Provide the (X, Y) coordinate of the cell's center where the given text is located.  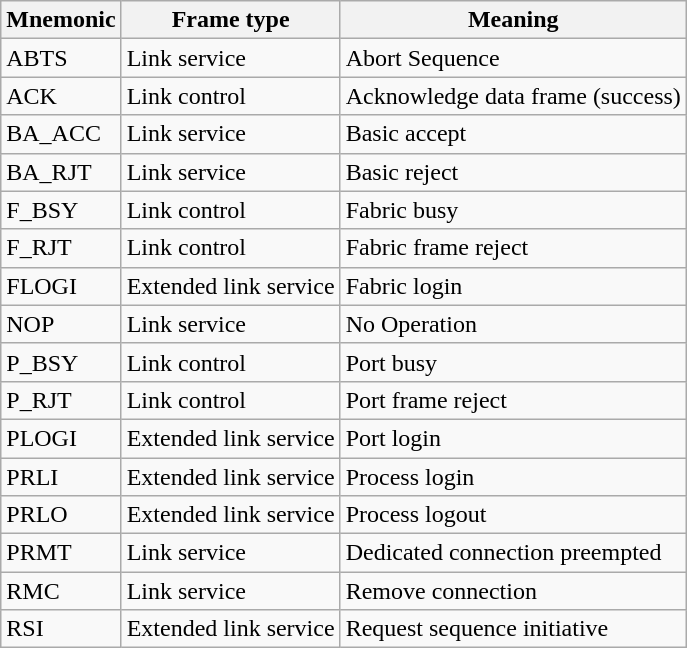
P_BSY (61, 362)
Basic reject (513, 172)
PRLI (61, 477)
Basic accept (513, 134)
F_BSY (61, 210)
Fabric busy (513, 210)
Mnemonic (61, 20)
NOP (61, 324)
Acknowledge data frame (success) (513, 96)
Meaning (513, 20)
F_RJT (61, 248)
Process login (513, 477)
Fabric login (513, 286)
Fabric frame reject (513, 248)
ABTS (61, 58)
ACK (61, 96)
BA_ACC (61, 134)
Port busy (513, 362)
FLOGI (61, 286)
Abort Sequence (513, 58)
RMC (61, 591)
PRMT (61, 553)
Frame type (230, 20)
RSI (61, 629)
Port login (513, 438)
PLOGI (61, 438)
Process logout (513, 515)
Remove connection (513, 591)
P_RJT (61, 400)
BA_RJT (61, 172)
No Operation (513, 324)
Port frame reject (513, 400)
Dedicated connection preempted (513, 553)
PRLO (61, 515)
Request sequence initiative (513, 629)
